Identify which cell holds the provided text, then report its (x, y) central coordinate. 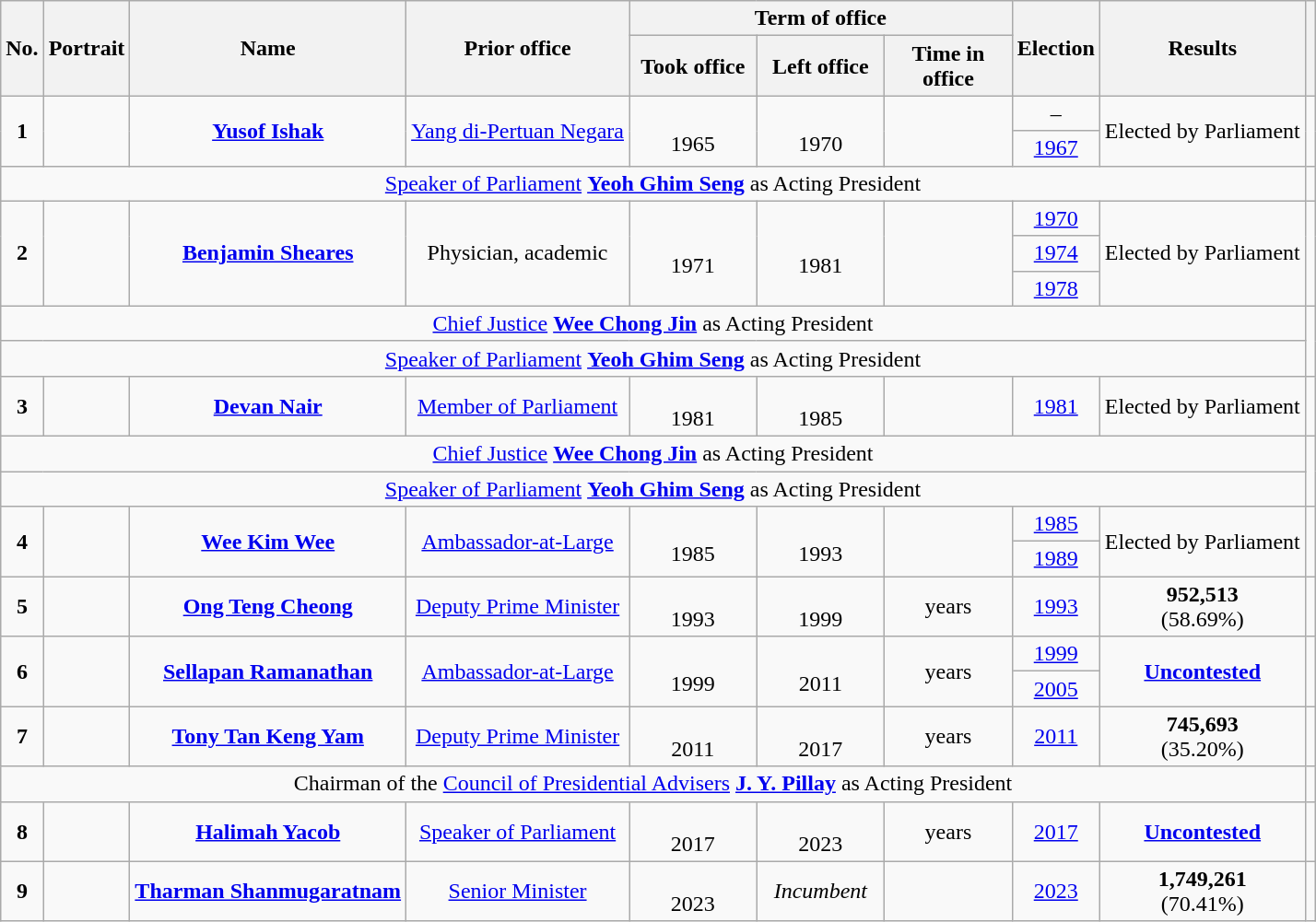
Time in office (949, 66)
Results (1202, 48)
Speaker of Parliament (518, 831)
Wee Kim Wee (268, 542)
1974 (1056, 253)
1978 (1056, 288)
5 (22, 606)
No. (22, 48)
Yang di-Pertuan Negara (518, 131)
Term of office (821, 18)
Sellapan Ramanathan (268, 671)
Name (268, 48)
7 (22, 737)
Devan Nair (268, 405)
Chairman of the Council of Presidential Advisers J. Y. Pillay as Acting President (653, 784)
Member of Parliament (518, 405)
Left office (820, 66)
1965 (693, 131)
Tharman Shanmugaratnam (268, 892)
Benjamin Sheares (268, 253)
Prior office (518, 48)
Yusof Ishak (268, 131)
Tony Tan Keng Yam (268, 737)
Ong Teng Cheong (268, 606)
1,749,261 (70.41%) (1202, 892)
– (1056, 113)
4 (22, 542)
2 (22, 253)
6 (22, 671)
952,513 (58.69%) (1202, 606)
Senior Minister (518, 892)
1 (22, 131)
9 (22, 892)
Election (1056, 48)
Halimah Yacob (268, 831)
1967 (1056, 148)
8 (22, 831)
3 (22, 405)
Portrait (87, 48)
Incumbent (820, 892)
745,693 (35.20%) (1202, 737)
Took office (693, 66)
1989 (1056, 559)
1971 (693, 253)
Physician, academic (518, 253)
2005 (1056, 689)
